Determine the [X, Y] coordinate at the center of the cell enclosing the given text.  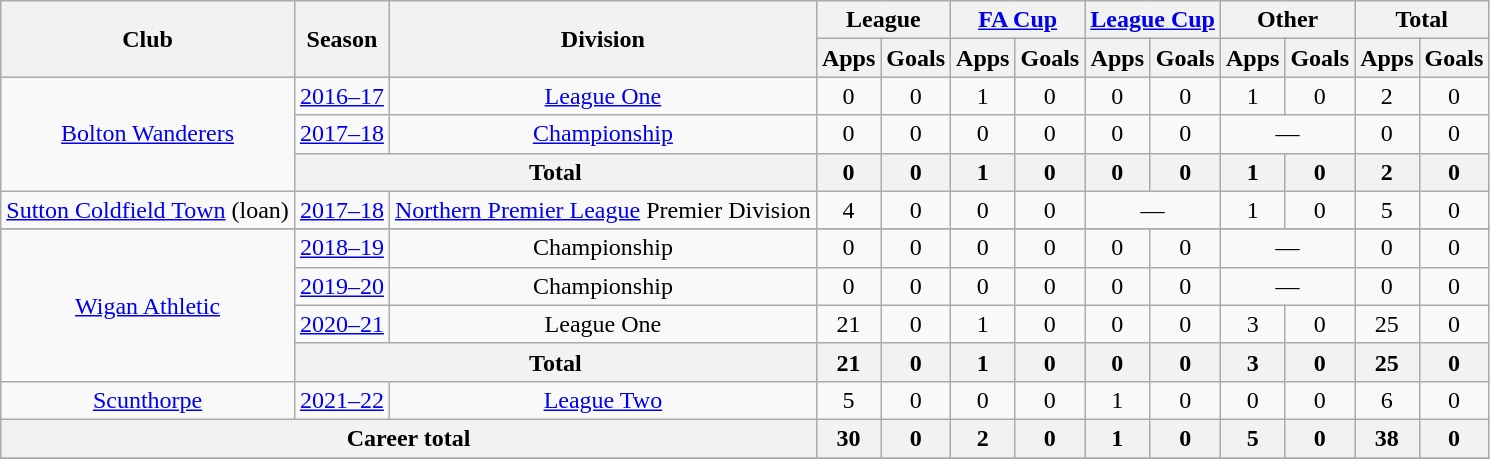
Northern Premier League Premier Division [602, 210]
Scunthorpe [148, 400]
League Cup [1153, 20]
Club [148, 39]
6 [1387, 400]
Season [342, 39]
2020–21 [342, 324]
4 [848, 210]
League [883, 20]
Wigan Athletic [148, 305]
Other [1287, 20]
2019–20 [342, 286]
Sutton Coldfield Town (loan) [148, 210]
FA Cup [1018, 20]
2021–22 [342, 400]
2016–17 [342, 96]
League Two [602, 400]
Bolton Wanderers [148, 134]
2018–19 [342, 248]
38 [1387, 438]
Career total [409, 438]
30 [848, 438]
Division [602, 39]
